Capture the cell that displays the provided text and extract its (X, Y) central coordinate. 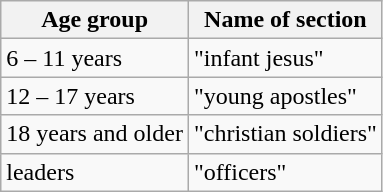
18 years and older (95, 134)
"christian soldiers" (285, 134)
"officers" (285, 172)
Age group (95, 20)
Name of section (285, 20)
leaders (95, 172)
6 – 11 years (95, 58)
"young apostles" (285, 96)
"infant jesus" (285, 58)
12 – 17 years (95, 96)
